From the cell containing the given text, extract its center point as (X, Y) coordinate. 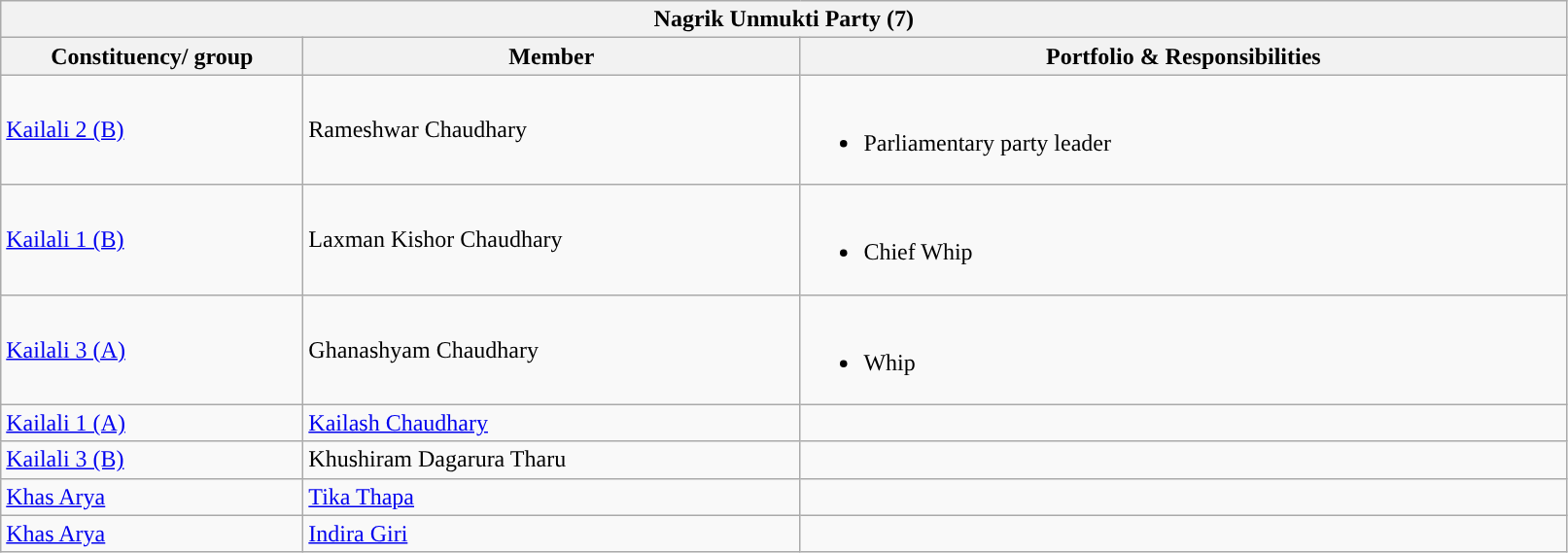
Rameshwar Chaudhary (552, 130)
Kailash Chaudhary (552, 423)
Kailali 3 (B) (152, 460)
Member (552, 56)
Kailali 2 (B) (152, 130)
Kailali 1 (A) (152, 423)
Tika Thapa (552, 497)
Portfolio & Responsibilities (1184, 56)
Parliamentary party leader (1184, 130)
Indira Giri (552, 534)
Whip (1184, 350)
Chief Whip (1184, 239)
Kailali 1 (B) (152, 239)
Ghanashyam Chaudhary (552, 350)
Laxman Kishor Chaudhary (552, 239)
Kailali 3 (A) (152, 350)
Nagrik Unmukti Party (7) (784, 19)
Khushiram Dagarura Tharu (552, 460)
Constituency/ group (152, 56)
